Capture the cell that displays the provided text and extract its [X, Y] central coordinate. 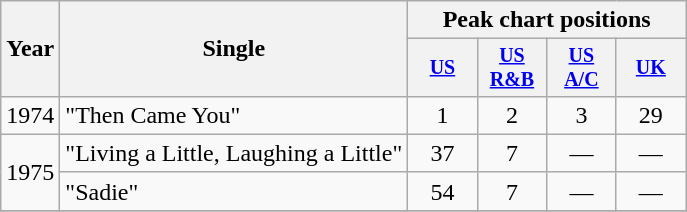
"Living a Little, Laughing a Little" [234, 153]
29 [650, 115]
1 [442, 115]
USR&B [512, 68]
"Sadie" [234, 191]
USA/C [582, 68]
3 [582, 115]
UK [650, 68]
37 [442, 153]
54 [442, 191]
Peak chart positions [547, 20]
Year [30, 49]
Single [234, 49]
US [442, 68]
2 [512, 115]
1975 [30, 172]
1974 [30, 115]
"Then Came You" [234, 115]
